Capture the cell that displays the provided text and extract its (x, y) central coordinate. 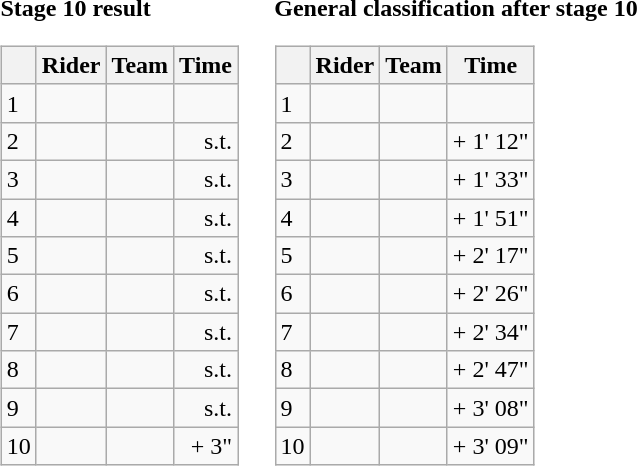
+ 3' 08" (490, 408)
+ 3' 09" (490, 446)
+ 1' 12" (490, 141)
+ 2' 26" (490, 294)
+ 3" (206, 446)
+ 2' 47" (490, 370)
+ 2' 17" (490, 256)
+ 1' 51" (490, 217)
+ 1' 33" (490, 179)
+ 2' 34" (490, 332)
